Search for the cell housing the specified text and yield its [x, y] center coordinate. 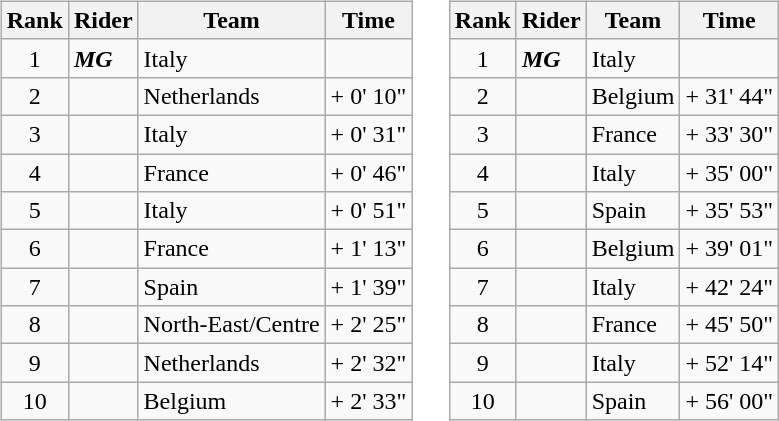
+ 2' 33" [368, 401]
North-East/Centre [232, 325]
+ 0' 46" [368, 173]
+ 35' 00" [730, 173]
+ 35' 53" [730, 211]
+ 1' 39" [368, 287]
+ 1' 13" [368, 249]
+ 52' 14" [730, 363]
+ 0' 51" [368, 211]
+ 2' 25" [368, 325]
+ 2' 32" [368, 363]
+ 56' 00" [730, 401]
+ 0' 31" [368, 134]
+ 33' 30" [730, 134]
+ 0' 10" [368, 96]
+ 39' 01" [730, 249]
+ 31' 44" [730, 96]
+ 45' 50" [730, 325]
+ 42' 24" [730, 287]
